Extract the (X, Y) coordinate from the center of the cell holding the provided text.  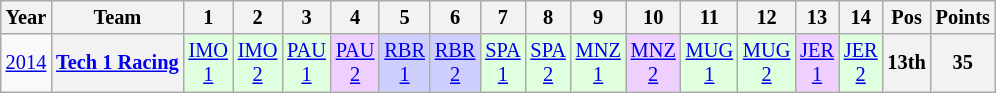
35 (963, 63)
MNZ2 (654, 63)
IMO2 (258, 63)
8 (548, 17)
RBR1 (404, 63)
2014 (26, 63)
5 (404, 17)
PAU1 (306, 63)
JER1 (817, 63)
PAU2 (356, 63)
Points (963, 17)
2 (258, 17)
Tech 1 Racing (117, 63)
6 (455, 17)
13 (817, 17)
3 (306, 17)
4 (356, 17)
MUG2 (766, 63)
IMO1 (208, 63)
JER2 (861, 63)
14 (861, 17)
9 (598, 17)
RBR2 (455, 63)
Year (26, 17)
MNZ1 (598, 63)
11 (710, 17)
MUG1 (710, 63)
13th (907, 63)
Team (117, 17)
SPA1 (502, 63)
12 (766, 17)
10 (654, 17)
7 (502, 17)
1 (208, 17)
SPA2 (548, 63)
Pos (907, 17)
